Return (x, y) of the center of cell containing provided text 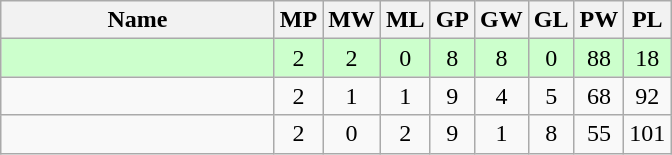
PW (599, 20)
4 (502, 96)
55 (599, 134)
88 (599, 58)
18 (648, 58)
GW (502, 20)
GL (551, 20)
101 (648, 134)
ML (405, 20)
GP (452, 20)
PL (648, 20)
68 (599, 96)
Name (138, 20)
5 (551, 96)
92 (648, 96)
MW (352, 20)
MP (298, 20)
